Determine the [X, Y] coordinate at the center of the cell enclosing the given text.  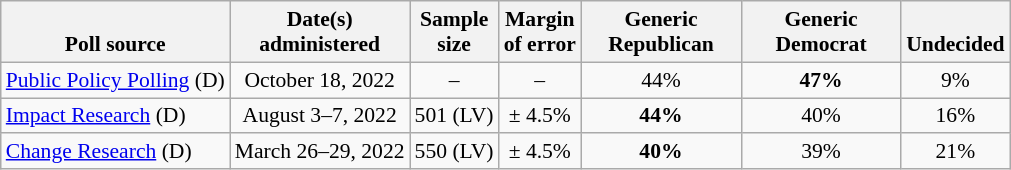
550 (LV) [454, 152]
GenericRepublican [661, 32]
501 (LV) [454, 116]
Change Research (D) [116, 152]
Impact Research (D) [116, 116]
Poll source [116, 32]
GenericDemocrat [821, 32]
Samplesize [454, 32]
March 26–29, 2022 [320, 152]
Undecided [955, 32]
16% [955, 116]
Public Policy Polling (D) [116, 80]
Marginof error [540, 32]
Date(s)administered [320, 32]
9% [955, 80]
October 18, 2022 [320, 80]
39% [821, 152]
21% [955, 152]
47% [821, 80]
August 3–7, 2022 [320, 116]
